Return the (x, y) coordinate for the center point of the cell that contains the specified text.  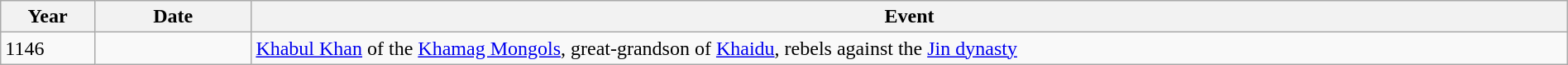
Khabul Khan of the Khamag Mongols, great-grandson of Khaidu, rebels against the Jin dynasty (910, 48)
Year (48, 17)
1146 (48, 48)
Date (172, 17)
Event (910, 17)
